Search for the cell housing the specified text and yield its (x, y) center coordinate. 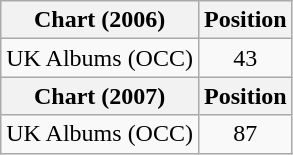
43 (245, 58)
87 (245, 134)
Chart (2006) (100, 20)
Chart (2007) (100, 96)
